Locate the cell with the specified text and output its [x, y] center coordinate. 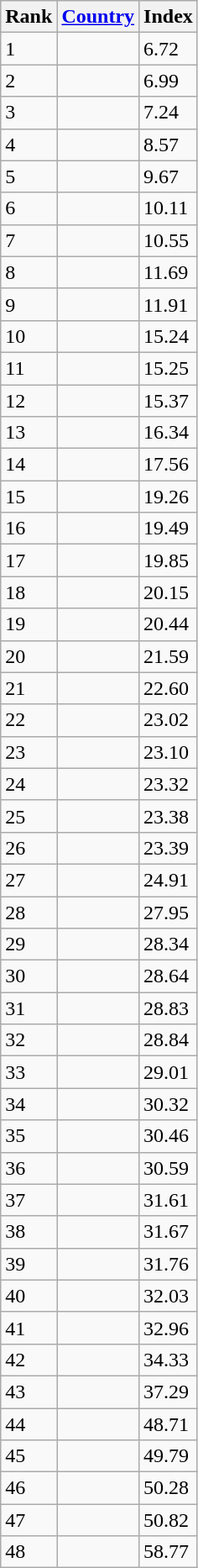
7 [29, 240]
22.60 [169, 688]
43 [29, 1392]
10.11 [169, 208]
16.34 [169, 433]
5 [29, 176]
23.10 [169, 752]
18 [29, 592]
20 [29, 656]
34.33 [169, 1360]
15.37 [169, 401]
41 [29, 1328]
24 [29, 784]
26 [29, 848]
36 [29, 1168]
30.32 [169, 1104]
31 [29, 1008]
25 [29, 816]
30.59 [169, 1168]
32.03 [169, 1296]
15.25 [169, 368]
23.32 [169, 784]
44 [29, 1424]
13 [29, 433]
50.28 [169, 1488]
8 [29, 272]
48 [29, 1552]
46 [29, 1488]
10 [29, 336]
4 [29, 145]
28.64 [169, 976]
23.39 [169, 848]
28.34 [169, 944]
30.46 [169, 1136]
27 [29, 880]
50.82 [169, 1520]
23.02 [169, 720]
29 [29, 944]
19.85 [169, 560]
16 [29, 529]
20.15 [169, 592]
40 [29, 1296]
Country [98, 17]
23.38 [169, 816]
27.95 [169, 912]
21 [29, 688]
37.29 [169, 1392]
48.71 [169, 1424]
8.57 [169, 145]
1 [29, 49]
15.24 [169, 336]
31.61 [169, 1200]
11.91 [169, 304]
3 [29, 113]
12 [29, 401]
Rank [29, 17]
21.59 [169, 656]
39 [29, 1264]
42 [29, 1360]
11.69 [169, 272]
10.55 [169, 240]
24.91 [169, 880]
19.26 [169, 497]
58.77 [169, 1552]
17 [29, 560]
22 [29, 720]
15 [29, 497]
6 [29, 208]
20.44 [169, 624]
9.67 [169, 176]
14 [29, 465]
28.84 [169, 1040]
31.67 [169, 1232]
Index [169, 17]
32 [29, 1040]
9 [29, 304]
33 [29, 1072]
32.96 [169, 1328]
28 [29, 912]
28.83 [169, 1008]
23 [29, 752]
6.99 [169, 81]
11 [29, 368]
45 [29, 1456]
47 [29, 1520]
19 [29, 624]
7.24 [169, 113]
17.56 [169, 465]
2 [29, 81]
29.01 [169, 1072]
35 [29, 1136]
6.72 [169, 49]
37 [29, 1200]
30 [29, 976]
19.49 [169, 529]
38 [29, 1232]
49.79 [169, 1456]
31.76 [169, 1264]
34 [29, 1104]
